Provide the [x, y] coordinate of the cell's center where the given text is located.  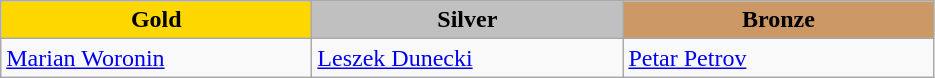
Leszek Dunecki [468, 58]
Gold [156, 20]
Marian Woronin [156, 58]
Bronze [778, 20]
Silver [468, 20]
Petar Petrov [778, 58]
